Find where the given text appears and provide that cell's center as (X, Y) coordinate. 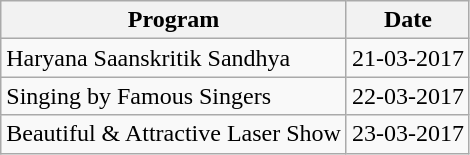
21-03-2017 (408, 58)
Date (408, 20)
23-03-2017 (408, 134)
22-03-2017 (408, 96)
Haryana Saanskritik Sandhya (174, 58)
Program (174, 20)
Singing by Famous Singers (174, 96)
Beautiful & Attractive Laser Show (174, 134)
